Identify which cell holds the provided text, then report its (X, Y) central coordinate. 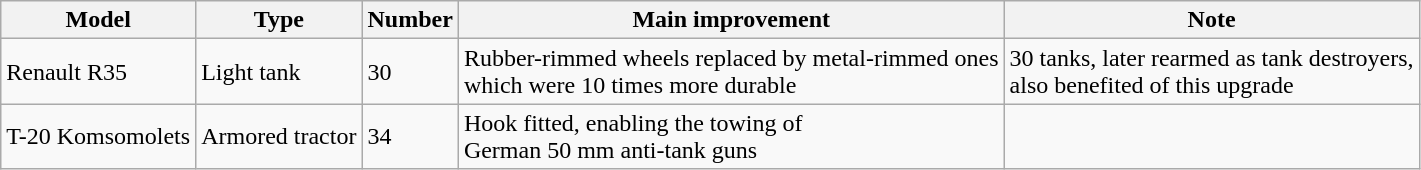
T-20 Komsomolets (98, 136)
Renault R35 (98, 72)
Note (1212, 20)
Main improvement (731, 20)
30 (410, 72)
Light tank (279, 72)
30 tanks, later rearmed as tank destroyers, also benefited of this upgrade (1212, 72)
Type (279, 20)
Number (410, 20)
Hook fitted, enabling the towing ofGerman 50 mm anti-tank guns (731, 136)
34 (410, 136)
Model (98, 20)
Armored tractor (279, 136)
Rubber-rimmed wheels replaced by metal-rimmed oneswhich were 10 times more durable (731, 72)
